Detect which cell encompasses the target text, then output its (X, Y) center coordinate. 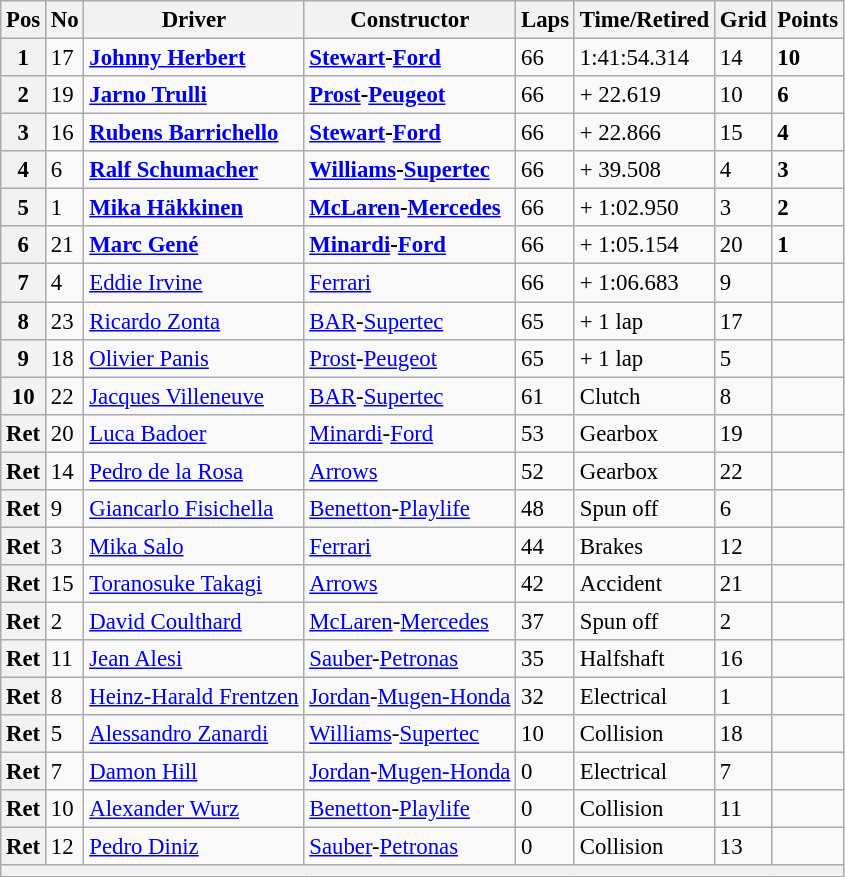
48 (546, 509)
Damon Hill (194, 772)
Jarno Trulli (194, 95)
Mika Salo (194, 546)
Points (808, 20)
Ricardo Zonta (194, 321)
No (65, 20)
Rubens Barrichello (194, 133)
Marc Gené (194, 245)
Johnny Herbert (194, 58)
35 (546, 659)
37 (546, 621)
Olivier Panis (194, 358)
+ 1:06.683 (644, 283)
Heinz-Harald Frentzen (194, 697)
Jacques Villeneuve (194, 396)
Halfshaft (644, 659)
52 (546, 471)
Pedro de la Rosa (194, 471)
Giancarlo Fisichella (194, 509)
+ 39.508 (644, 170)
Constructor (410, 20)
Luca Badoer (194, 433)
Alexander Wurz (194, 809)
Alessandro Zanardi (194, 734)
23 (65, 321)
Grid (744, 20)
1:41:54.314 (644, 58)
Toranosuke Takagi (194, 584)
13 (744, 847)
David Coulthard (194, 621)
+ 22.866 (644, 133)
53 (546, 433)
Jean Alesi (194, 659)
32 (546, 697)
Clutch (644, 396)
Pos (24, 20)
Accident (644, 584)
Driver (194, 20)
Time/Retired (644, 20)
61 (546, 396)
+ 1:02.950 (644, 208)
44 (546, 546)
+ 22.619 (644, 95)
Ralf Schumacher (194, 170)
42 (546, 584)
Brakes (644, 546)
Pedro Diniz (194, 847)
Laps (546, 20)
Eddie Irvine (194, 283)
+ 1:05.154 (644, 245)
Mika Häkkinen (194, 208)
